Detect which cell encompasses the target text, then output its (x, y) center coordinate. 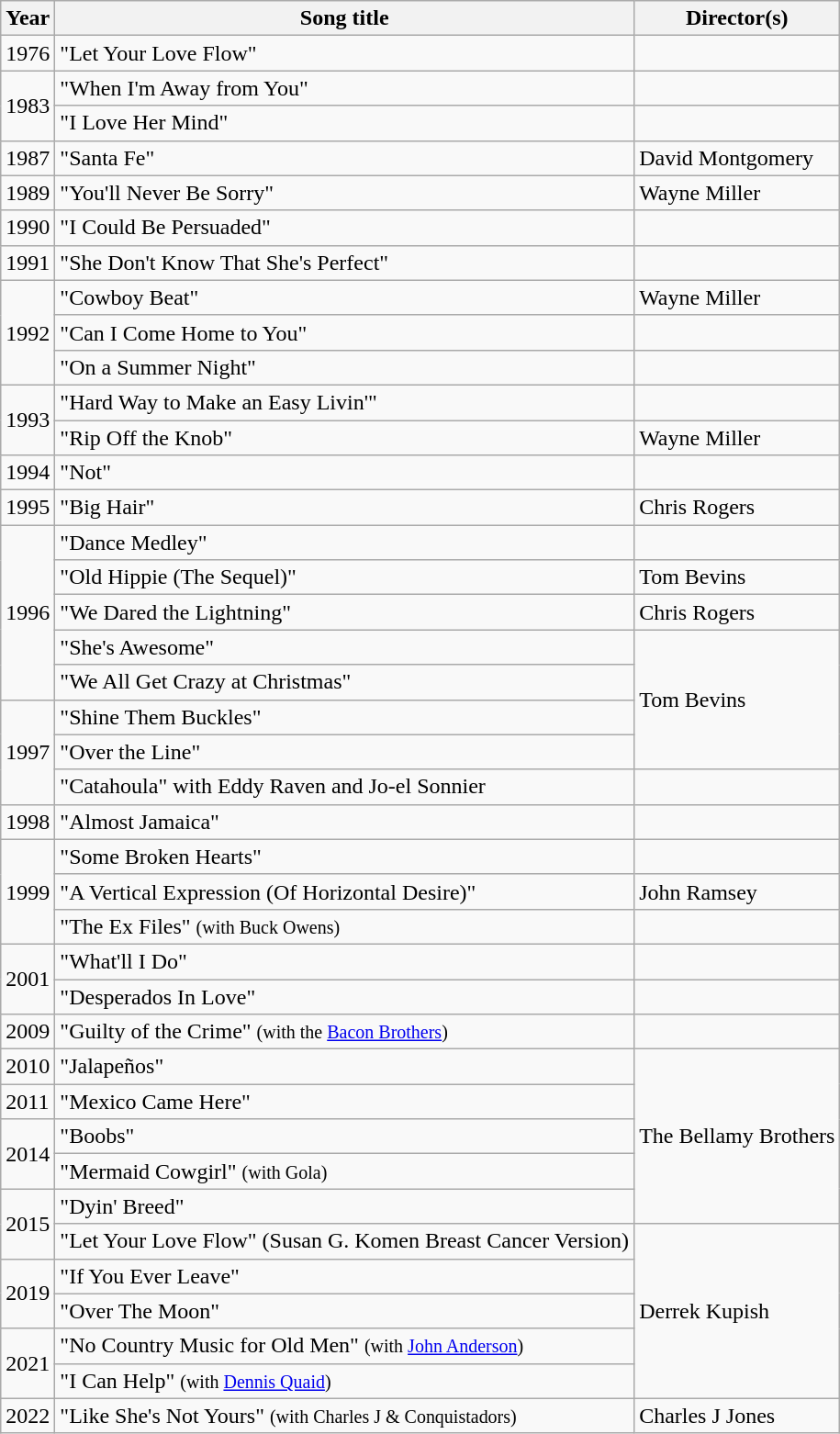
"I Love Her Mind" (345, 123)
Charles J Jones (737, 1416)
1998 (28, 822)
"Santa Fe" (345, 158)
"Jalapeños" (345, 1067)
2009 (28, 1032)
Derrek Kupish (737, 1311)
"Can I Come Home to You" (345, 332)
"Old Hippie (The Sequel)" (345, 577)
David Montgomery (737, 158)
"If You Ever Leave" (345, 1276)
"Over The Moon" (345, 1311)
"Desperados In Love" (345, 996)
2022 (28, 1416)
Director(s) (737, 18)
1999 (28, 891)
2021 (28, 1363)
"What'll I Do" (345, 961)
"Mermaid Cowgirl" (with Gola) (345, 1171)
"Almost Jamaica" (345, 822)
"You'll Never Be Sorry" (345, 193)
1989 (28, 193)
"I Could Be Persuaded" (345, 228)
1994 (28, 473)
Year (28, 18)
"When I'm Away from You" (345, 88)
"A Vertical Expression (Of Horizontal Desire)" (345, 891)
"Let Your Love Flow" (345, 53)
"Over the Line" (345, 752)
"Some Broken Hearts" (345, 857)
"On a Summer Night" (345, 367)
2011 (28, 1102)
"Let Your Love Flow" (Susan G. Komen Breast Cancer Version) (345, 1241)
1997 (28, 752)
1987 (28, 158)
"We All Get Crazy at Christmas" (345, 682)
1993 (28, 420)
"Rip Off the Knob" (345, 438)
"Cowboy Beat" (345, 297)
"No Country Music for Old Men" (with John Anderson) (345, 1346)
"She's Awesome" (345, 647)
"We Dared the Lightning" (345, 612)
"Dyin' Breed" (345, 1206)
2019 (28, 1294)
"Not" (345, 473)
"Dance Medley" (345, 543)
2015 (28, 1224)
"Catahoula" with Eddy Raven and Jo-el Sonnier (345, 787)
"Shine Them Buckles" (345, 717)
"I Can Help" (with Dennis Quaid) (345, 1381)
"Like She's Not Yours" (with Charles J & Conquistadors) (345, 1416)
1976 (28, 53)
"The Ex Files" (with Buck Owens) (345, 926)
"Guilty of the Crime" (with the Bacon Brothers) (345, 1032)
The Bellamy Brothers (737, 1137)
"Hard Way to Make an Easy Livin'" (345, 402)
Song title (345, 18)
1990 (28, 228)
"Boobs" (345, 1137)
1995 (28, 508)
1983 (28, 106)
2014 (28, 1154)
1991 (28, 263)
"Mexico Came Here" (345, 1102)
2001 (28, 979)
"Big Hair" (345, 508)
"She Don't Know That She's Perfect" (345, 263)
1996 (28, 612)
1992 (28, 332)
John Ramsey (737, 891)
2010 (28, 1067)
